From the cell containing the given text, extract its center point as (X, Y) coordinate. 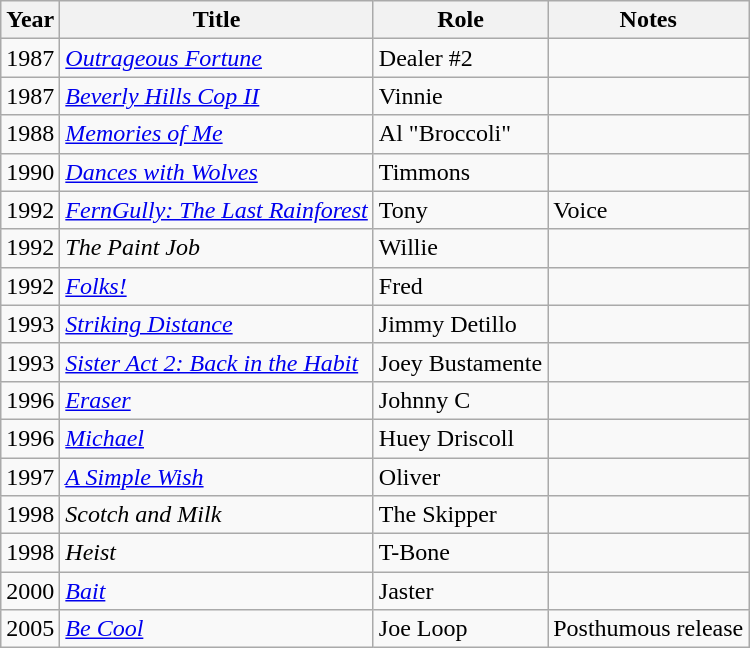
Johnny C (460, 400)
Year (30, 20)
Posthumous release (648, 629)
Michael (217, 438)
Joey Bustamente (460, 362)
Striking Distance (217, 324)
Sister Act 2: Back in the Habit (217, 362)
Fred (460, 286)
Vinnie (460, 96)
Oliver (460, 477)
The Paint Job (217, 248)
2000 (30, 591)
FernGully: The Last Rainforest (217, 210)
Memories of Me (217, 134)
Folks! (217, 286)
1988 (30, 134)
A Simple Wish (217, 477)
Voice (648, 210)
1997 (30, 477)
Title (217, 20)
Notes (648, 20)
Willie (460, 248)
Bait (217, 591)
Be Cool (217, 629)
Tony (460, 210)
T-Bone (460, 553)
1990 (30, 172)
Role (460, 20)
2005 (30, 629)
Beverly Hills Cop II (217, 96)
Dances with Wolves (217, 172)
Scotch and Milk (217, 515)
Jimmy Detillo (460, 324)
Al "Broccoli" (460, 134)
Heist (217, 553)
Huey Driscoll (460, 438)
The Skipper (460, 515)
Eraser (217, 400)
Outrageous Fortune (217, 58)
Dealer #2 (460, 58)
Jaster (460, 591)
Timmons (460, 172)
Joe Loop (460, 629)
